For the text-containing cell, return its midpoint in [x, y] coordinate format. 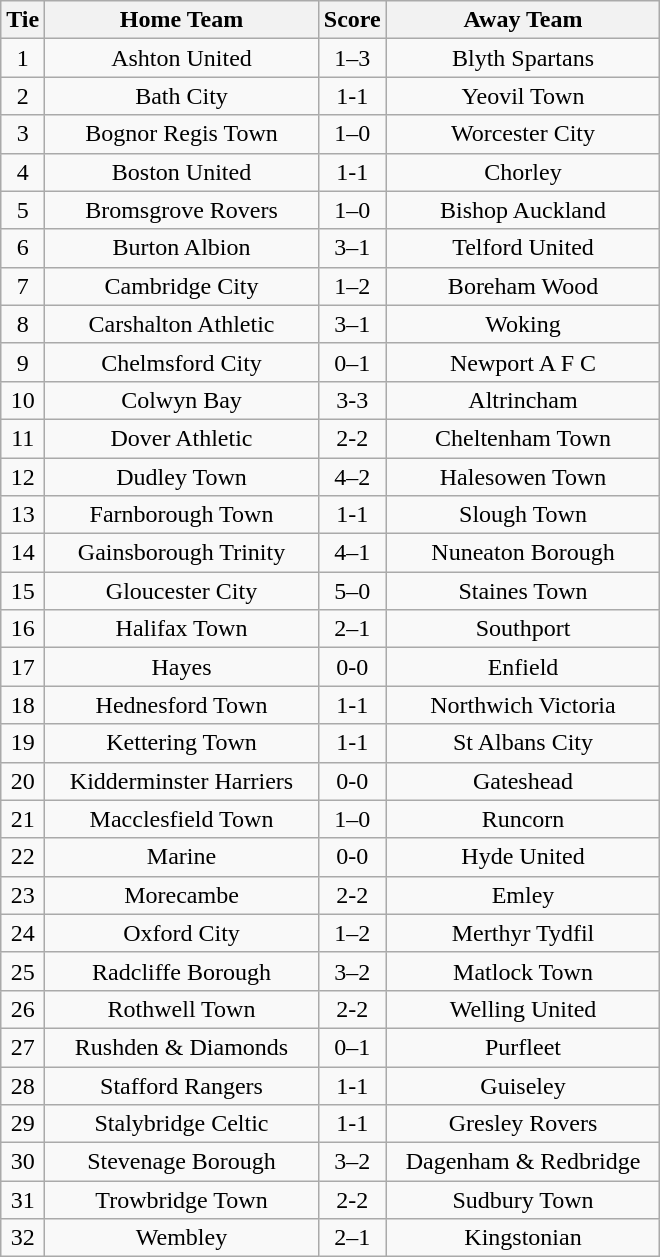
19 [23, 743]
7 [23, 286]
28 [23, 1085]
Yeovil Town [523, 96]
Halifax Town [182, 629]
Macclesfield Town [182, 819]
Carshalton Athletic [182, 324]
15 [23, 591]
Ashton United [182, 58]
27 [23, 1047]
Burton Albion [182, 248]
10 [23, 400]
32 [23, 1238]
Kidderminster Harriers [182, 781]
17 [23, 667]
4–1 [352, 553]
Boston United [182, 172]
Morecambe [182, 895]
Dover Athletic [182, 438]
Blyth Spartans [523, 58]
23 [23, 895]
4–2 [352, 477]
Bognor Regis Town [182, 134]
3-3 [352, 400]
Halesowen Town [523, 477]
Telford United [523, 248]
Kettering Town [182, 743]
Farnborough Town [182, 515]
Dudley Town [182, 477]
Guiseley [523, 1085]
16 [23, 629]
Nuneaton Borough [523, 553]
5–0 [352, 591]
Slough Town [523, 515]
Purfleet [523, 1047]
Chelmsford City [182, 362]
St Albans City [523, 743]
Kingstonian [523, 1238]
Runcorn [523, 819]
Bishop Auckland [523, 210]
Altrincham [523, 400]
Wembley [182, 1238]
9 [23, 362]
Northwich Victoria [523, 705]
Cheltenham Town [523, 438]
Matlock Town [523, 971]
Cambridge City [182, 286]
Bromsgrove Rovers [182, 210]
Oxford City [182, 933]
14 [23, 553]
Radcliffe Borough [182, 971]
Gloucester City [182, 591]
25 [23, 971]
Rushden & Diamonds [182, 1047]
Gresley Rovers [523, 1124]
3 [23, 134]
Stafford Rangers [182, 1085]
13 [23, 515]
26 [23, 1009]
Colwyn Bay [182, 400]
Hyde United [523, 857]
6 [23, 248]
5 [23, 210]
30 [23, 1162]
Woking [523, 324]
Chorley [523, 172]
Stevenage Borough [182, 1162]
Gateshead [523, 781]
Staines Town [523, 591]
Score [352, 20]
2 [23, 96]
Sudbury Town [523, 1200]
Dagenham & Redbridge [523, 1162]
Stalybridge Celtic [182, 1124]
Newport A F C [523, 362]
Welling United [523, 1009]
Trowbridge Town [182, 1200]
Bath City [182, 96]
11 [23, 438]
1 [23, 58]
Boreham Wood [523, 286]
20 [23, 781]
Hednesford Town [182, 705]
31 [23, 1200]
24 [23, 933]
Gainsborough Trinity [182, 553]
Hayes [182, 667]
Southport [523, 629]
Emley [523, 895]
Rothwell Town [182, 1009]
8 [23, 324]
Tie [23, 20]
1–3 [352, 58]
Merthyr Tydfil [523, 933]
18 [23, 705]
Worcester City [523, 134]
Home Team [182, 20]
Enfield [523, 667]
Away Team [523, 20]
Marine [182, 857]
22 [23, 857]
4 [23, 172]
12 [23, 477]
21 [23, 819]
29 [23, 1124]
